Search for the cell housing the specified text and yield its (x, y) center coordinate. 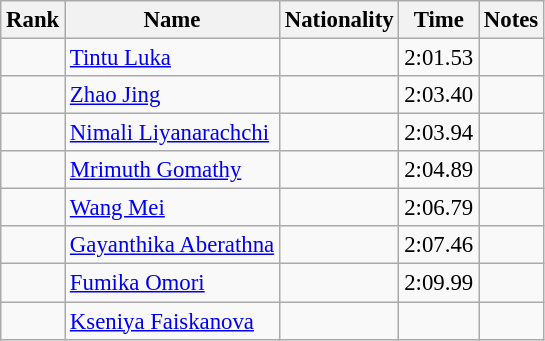
2:03.40 (439, 95)
2:07.46 (439, 245)
Name (172, 20)
Nationality (338, 20)
Nimali Liyanarachchi (172, 133)
2:03.94 (439, 133)
Zhao Jing (172, 95)
2:04.89 (439, 170)
2:01.53 (439, 58)
Rank (33, 20)
Time (439, 20)
2:06.79 (439, 208)
Tintu Luka (172, 58)
Fumika Omori (172, 283)
2:09.99 (439, 283)
Kseniya Faiskanova (172, 321)
Gayanthika Aberathna (172, 245)
Mrimuth Gomathy (172, 170)
Notes (512, 20)
Wang Mei (172, 208)
